Capture the cell that displays the provided text and extract its (X, Y) central coordinate. 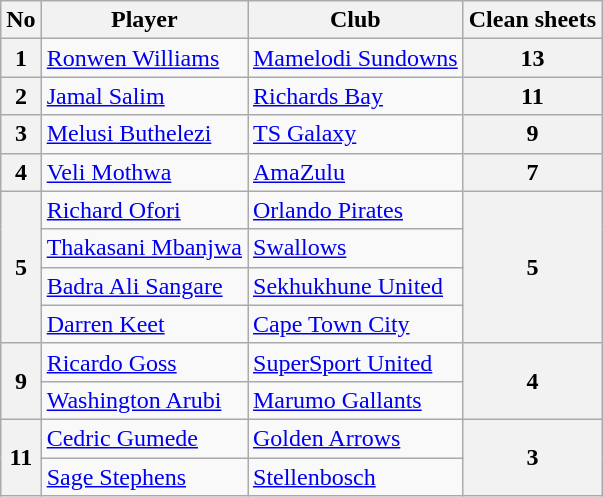
Clean sheets (532, 20)
Stellenbosch (356, 477)
Golden Arrows (356, 438)
Cedric Gumede (144, 438)
Melusi Buthelezi (144, 134)
Sage Stephens (144, 477)
Player (144, 20)
Marumo Gallants (356, 400)
Club (356, 20)
TS Galaxy (356, 134)
7 (532, 172)
Swallows (356, 248)
AmaZulu (356, 172)
No (21, 20)
Ronwen Williams (144, 58)
Washington Arubi (144, 400)
Richards Bay (356, 96)
Orlando Pirates (356, 210)
Veli Mothwa (144, 172)
Ricardo Goss (144, 362)
Sekhukhune United (356, 286)
1 (21, 58)
SuperSport United (356, 362)
Badra Ali Sangare (144, 286)
2 (21, 96)
Thakasani Mbanjwa (144, 248)
Darren Keet (144, 324)
Mamelodi Sundowns (356, 58)
Jamal Salim (144, 96)
13 (532, 58)
Richard Ofori (144, 210)
Cape Town City (356, 324)
